Output the (x, y) coordinate of the center of the cell containing the given text.  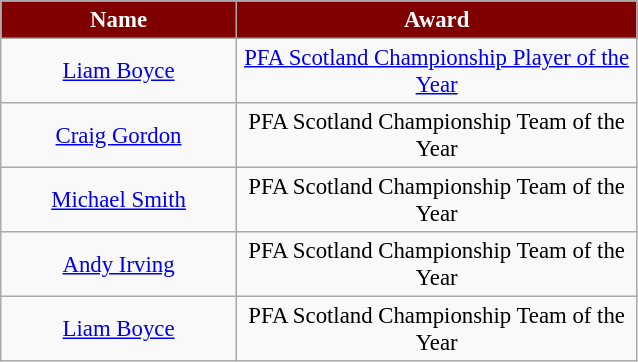
Michael Smith (119, 200)
PFA Scotland Championship Player of the Year (436, 72)
Award (436, 20)
Name (119, 20)
Craig Gordon (119, 136)
Andy Irving (119, 264)
